Detect which cell encompasses the target text, then output its (x, y) center coordinate. 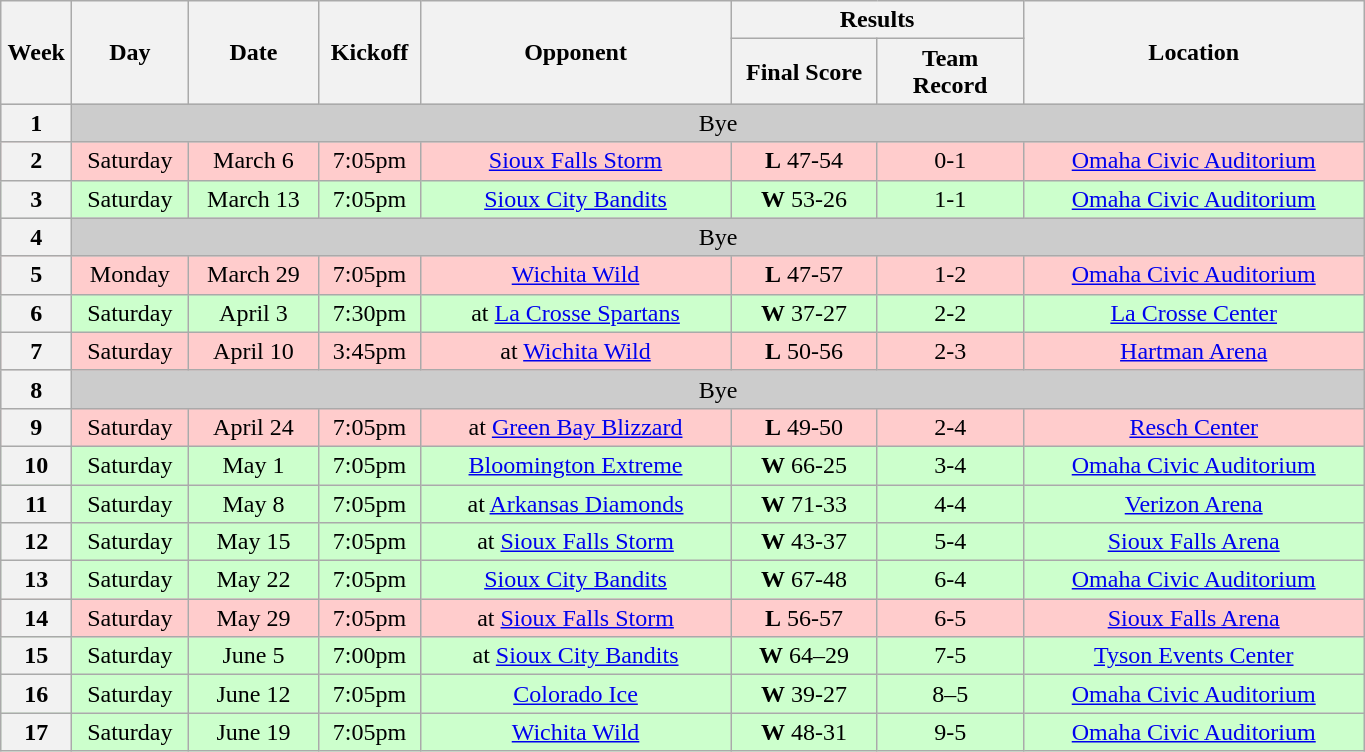
L 50-56 (804, 351)
W 48-31 (804, 732)
Bloomington Extreme (576, 465)
June 5 (254, 656)
W 53-26 (804, 199)
10 (36, 465)
W 43-37 (804, 542)
0-1 (950, 161)
5-4 (950, 542)
9-5 (950, 732)
La Crosse Center (1194, 313)
Day (130, 52)
9 (36, 427)
March 13 (254, 199)
Team Record (950, 72)
April 24 (254, 427)
at Arkansas Diamonds (576, 503)
May 15 (254, 542)
2-2 (950, 313)
3 (36, 199)
Kickoff (370, 52)
5 (36, 275)
Monday (130, 275)
May 29 (254, 618)
8–5 (950, 694)
May 8 (254, 503)
Final Score (804, 72)
2-4 (950, 427)
12 (36, 542)
3-4 (950, 465)
W 66-25 (804, 465)
6 (36, 313)
Week (36, 52)
15 (36, 656)
Tyson Events Center (1194, 656)
W 64–29 (804, 656)
1-1 (950, 199)
W 39-27 (804, 694)
L 47-57 (804, 275)
L 56-57 (804, 618)
Verizon Arena (1194, 503)
14 (36, 618)
Sioux Falls Storm (576, 161)
at Sioux City Bandits (576, 656)
6-5 (950, 618)
W 67-48 (804, 580)
3:45pm (370, 351)
6-4 (950, 580)
April 10 (254, 351)
16 (36, 694)
13 (36, 580)
1 (36, 123)
June 19 (254, 732)
at La Crosse Spartans (576, 313)
May 22 (254, 580)
8 (36, 389)
Opponent (576, 52)
11 (36, 503)
Date (254, 52)
Resch Center (1194, 427)
June 12 (254, 694)
May 1 (254, 465)
4 (36, 237)
L 47-54 (804, 161)
April 3 (254, 313)
Location (1194, 52)
7:00pm (370, 656)
Colorado Ice (576, 694)
W 37-27 (804, 313)
2 (36, 161)
7:30pm (370, 313)
W 71-33 (804, 503)
2-3 (950, 351)
March 6 (254, 161)
at Green Bay Blizzard (576, 427)
March 29 (254, 275)
Results (877, 20)
at Wichita Wild (576, 351)
Hartman Arena (1194, 351)
1-2 (950, 275)
4-4 (950, 503)
L 49-50 (804, 427)
7 (36, 351)
17 (36, 732)
7-5 (950, 656)
